Locate the cell with the specified text and output its [x, y] center coordinate. 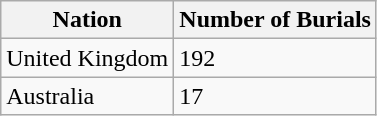
United Kingdom [88, 58]
192 [276, 58]
17 [276, 96]
Number of Burials [276, 20]
Nation [88, 20]
Australia [88, 96]
